Extract the (x, y) coordinate from the center of the cell holding the provided text.  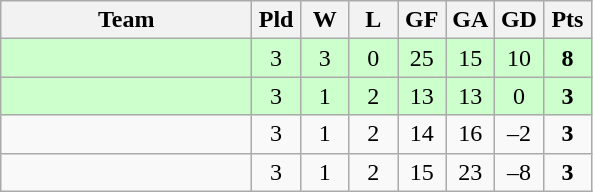
L (374, 20)
GA (470, 20)
–8 (520, 172)
8 (568, 58)
Pld (276, 20)
W (324, 20)
GD (520, 20)
Pts (568, 20)
23 (470, 172)
–2 (520, 134)
25 (422, 58)
16 (470, 134)
10 (520, 58)
GF (422, 20)
14 (422, 134)
Team (126, 20)
